Scan for the cell matching the given text and deliver its (x, y) coordinate at center. 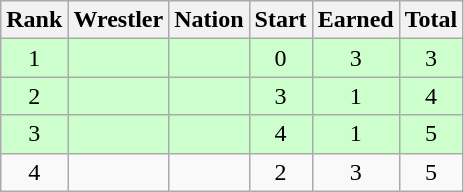
Rank (34, 20)
Wrestler (118, 20)
Nation (209, 20)
Earned (356, 20)
0 (280, 58)
Total (431, 20)
Start (280, 20)
